Detect which cell encompasses the target text, then output its (X, Y) center coordinate. 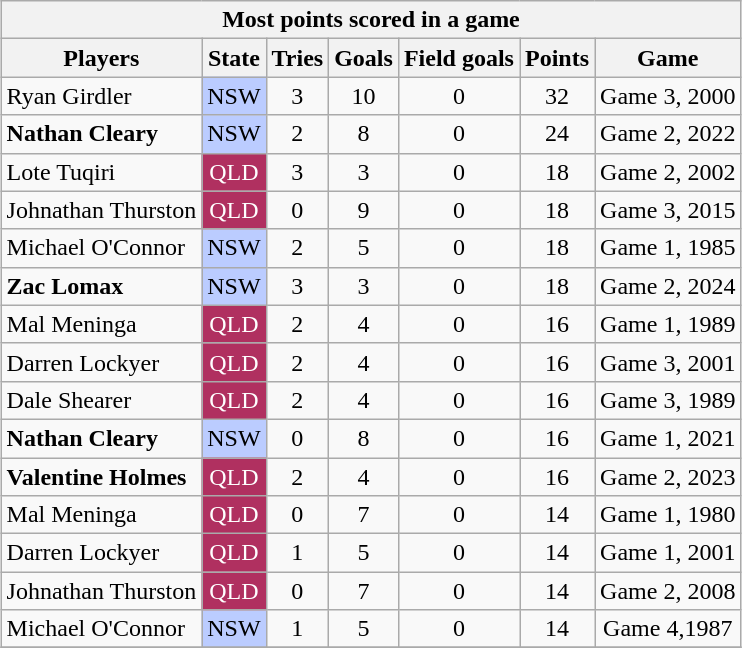
Game 1, 2001 (668, 553)
Game 2, 2002 (668, 172)
Game 3, 1989 (668, 400)
Game 2, 2024 (668, 286)
Game 3, 2001 (668, 362)
Game 3, 2000 (668, 96)
Game (668, 58)
9 (364, 210)
Dale Shearer (102, 400)
Game 2, 2023 (668, 477)
10 (364, 96)
Points (558, 58)
Ryan Girdler (102, 96)
Game 1, 1985 (668, 248)
24 (558, 134)
Game 3, 2015 (668, 210)
Game 1, 1980 (668, 515)
Game 1, 2021 (668, 438)
Goals (364, 58)
32 (558, 96)
Most points scored in a game (371, 20)
Zac Lomax (102, 286)
Game 2, 2008 (668, 591)
Valentine Holmes (102, 477)
Lote Tuqiri (102, 172)
Game 1, 1989 (668, 324)
Game 4,1987 (668, 629)
Players (102, 58)
State (234, 58)
Field goals (458, 58)
Tries (298, 58)
Game 2, 2022 (668, 134)
